Scan for the cell matching the given text and deliver its [X, Y] coordinate at center. 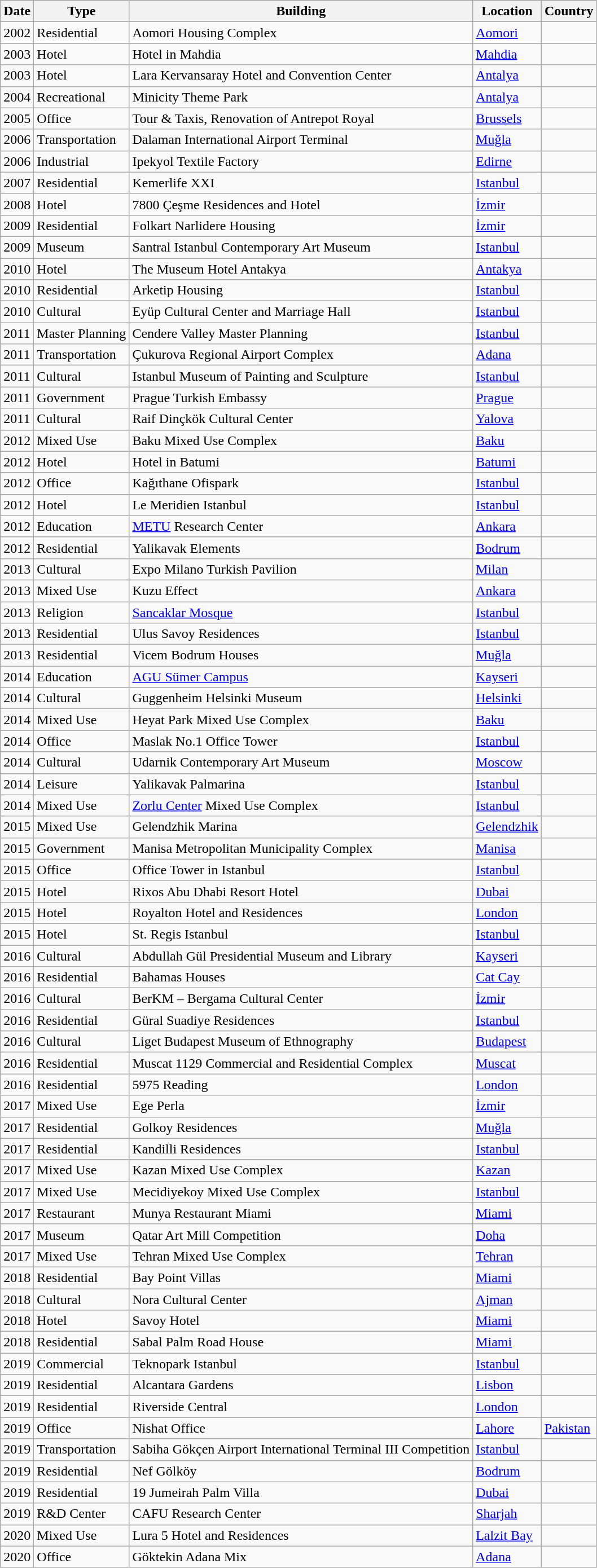
Istanbul Museum of Painting and Sculpture [301, 376]
Lisbon [507, 1385]
R&D Center [81, 1514]
Abdullah Gül Presidential Museum and Library [301, 956]
Mecidiyekoy Mixed Use Complex [301, 1192]
19 Jumeirah Palm Villa [301, 1492]
Edirne [507, 161]
Savoy Hotel [301, 1321]
Cendere Valley Master Planning [301, 333]
Rixos Abu Dhabi Resort Hotel [301, 891]
Eyüp Cultural Center and Marriage Hall [301, 312]
Guggenheim Helsinki Museum [301, 698]
Lahore [507, 1428]
Minicity Theme Park [301, 97]
Riverside Central [301, 1407]
Milan [507, 569]
Yalova [507, 419]
2007 [17, 183]
Sancaklar Mosque [301, 612]
Gelendzhik Marina [301, 827]
Hotel in Batumi [301, 462]
Restaurant [81, 1213]
Ajman [507, 1299]
2008 [17, 204]
Alcantara Gardens [301, 1385]
Sharjah [507, 1514]
Aomori Housing Complex [301, 33]
Commercial [81, 1364]
5975 Reading [301, 1085]
METU Research Center [301, 526]
CAFU Research Center [301, 1514]
Royalton Hotel and Residences [301, 913]
Sabiha Gökçen Airport International Terminal III Competition [301, 1450]
Batumi [507, 462]
St. Regis Istanbul [301, 934]
Aomori [507, 33]
Golkoy Residences [301, 1127]
Leisure [81, 784]
Mahdia [507, 54]
Folkart Narlidere Housing [301, 226]
Heyat Park Mixed Use Complex [301, 720]
Liget Budapest Museum of Ethnography [301, 1042]
Kazan [507, 1170]
Tehran Mixed Use Complex [301, 1256]
Tour & Taxis, Renovation of Antrepot Royal [301, 118]
Munya Restaurant Miami [301, 1213]
Teknopark Istanbul [301, 1364]
Moscow [507, 763]
Vicem Bodrum Houses [301, 655]
Kazan Mixed Use Complex [301, 1170]
Location [507, 11]
Tehran [507, 1256]
Qatar Art Mill Competition [301, 1235]
Dalaman International Airport Terminal [301, 140]
Prague Turkish Embassy [301, 398]
Muscat 1129 Commercial and Residential Complex [301, 1063]
Master Planning [81, 333]
Baku Mixed Use Complex [301, 441]
Building [301, 11]
Manisa Metropolitan Municipality Complex [301, 848]
Expo Milano Turkish Pavilion [301, 569]
Date [17, 11]
Zorlu Center Mixed Use Complex [301, 805]
Yalikavak Elements [301, 548]
2005 [17, 118]
Kandilli Residences [301, 1149]
Country [569, 11]
AGU Sümer Campus [301, 677]
Çukurova Regional Airport Complex [301, 355]
Manisa [507, 848]
Budapest [507, 1042]
Doha [507, 1235]
Bahamas Houses [301, 977]
Recreational [81, 97]
Religion [81, 612]
Gelendzhik [507, 827]
Raif Dinçkök Cultural Center [301, 419]
2004 [17, 97]
Muscat [507, 1063]
Type [81, 11]
Yalikavak Palmarina [301, 784]
Güral Suadiye Residences [301, 1020]
Brussels [507, 118]
Lura 5 Hotel and Residences [301, 1535]
Office Tower in Istanbul [301, 870]
Nishat Office [301, 1428]
Ipekyol Textile Factory [301, 161]
Ulus Savoy Residences [301, 634]
Helsinki [507, 698]
Nora Cultural Center [301, 1299]
Ege Perla [301, 1106]
Cat Cay [507, 977]
Pakistan [569, 1428]
Prague [507, 398]
Lalzit Bay [507, 1535]
Sabal Palm Road House [301, 1342]
Hotel in Mahdia [301, 54]
Udarnik Contemporary Art Museum [301, 763]
Arketip Housing [301, 290]
Le Meridien Istanbul [301, 505]
Maslak No.1 Office Tower [301, 741]
Santral Istanbul Contemporary Art Museum [301, 247]
Lara Kervansaray Hotel and Convention Center [301, 76]
2002 [17, 33]
Bay Point Villas [301, 1278]
7800 Çeşme Residences and Hotel [301, 204]
Kemerlife XXI [301, 183]
Antakya [507, 269]
The Museum Hotel Antakya [301, 269]
Kağıthane Ofispark [301, 483]
Göktekin Adana Mix [301, 1557]
Industrial [81, 161]
BerKM – Bergama Cultural Center [301, 999]
Nef Gölköy [301, 1471]
Kuzu Effect [301, 591]
